For the text-containing cell, return its midpoint in (X, Y) coordinate format. 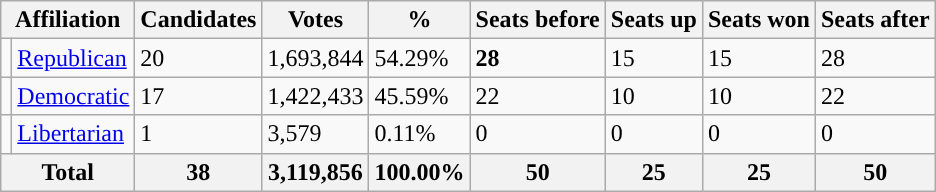
Seats before (538, 20)
Seats won (758, 20)
Votes (316, 20)
38 (198, 172)
100.00% (420, 172)
Libertarian (74, 134)
Republican (74, 58)
Candidates (198, 20)
Affiliation (68, 20)
20 (198, 58)
Democratic (74, 96)
1,422,433 (316, 96)
45.59% (420, 96)
Total (68, 172)
54.29% (420, 58)
1 (198, 134)
Seats after (875, 20)
3,119,856 (316, 172)
% (420, 20)
0.11% (420, 134)
1,693,844 (316, 58)
17 (198, 96)
3,579 (316, 134)
Seats up (654, 20)
